Extract the [x, y] coordinate from the center of the cell holding the provided text.  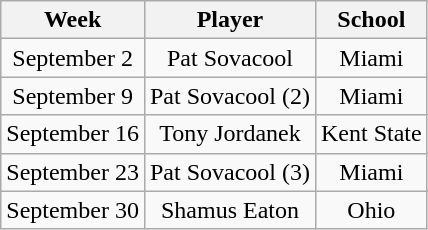
September 30 [73, 210]
Kent State [371, 134]
September 9 [73, 96]
Pat Sovacool (2) [230, 96]
September 2 [73, 58]
Shamus Eaton [230, 210]
School [371, 20]
Ohio [371, 210]
Pat Sovacool [230, 58]
September 16 [73, 134]
Player [230, 20]
Tony Jordanek [230, 134]
September 23 [73, 172]
Pat Sovacool (3) [230, 172]
Week [73, 20]
